Identify which cell holds the provided text, then report its [X, Y] central coordinate. 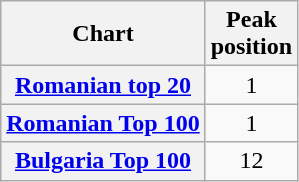
Chart [103, 34]
Romanian Top 100 [103, 123]
12 [251, 161]
Bulgaria Top 100 [103, 161]
Romanian top 20 [103, 85]
Peakposition [251, 34]
